For the text-containing cell, return its midpoint in [X, Y] coordinate format. 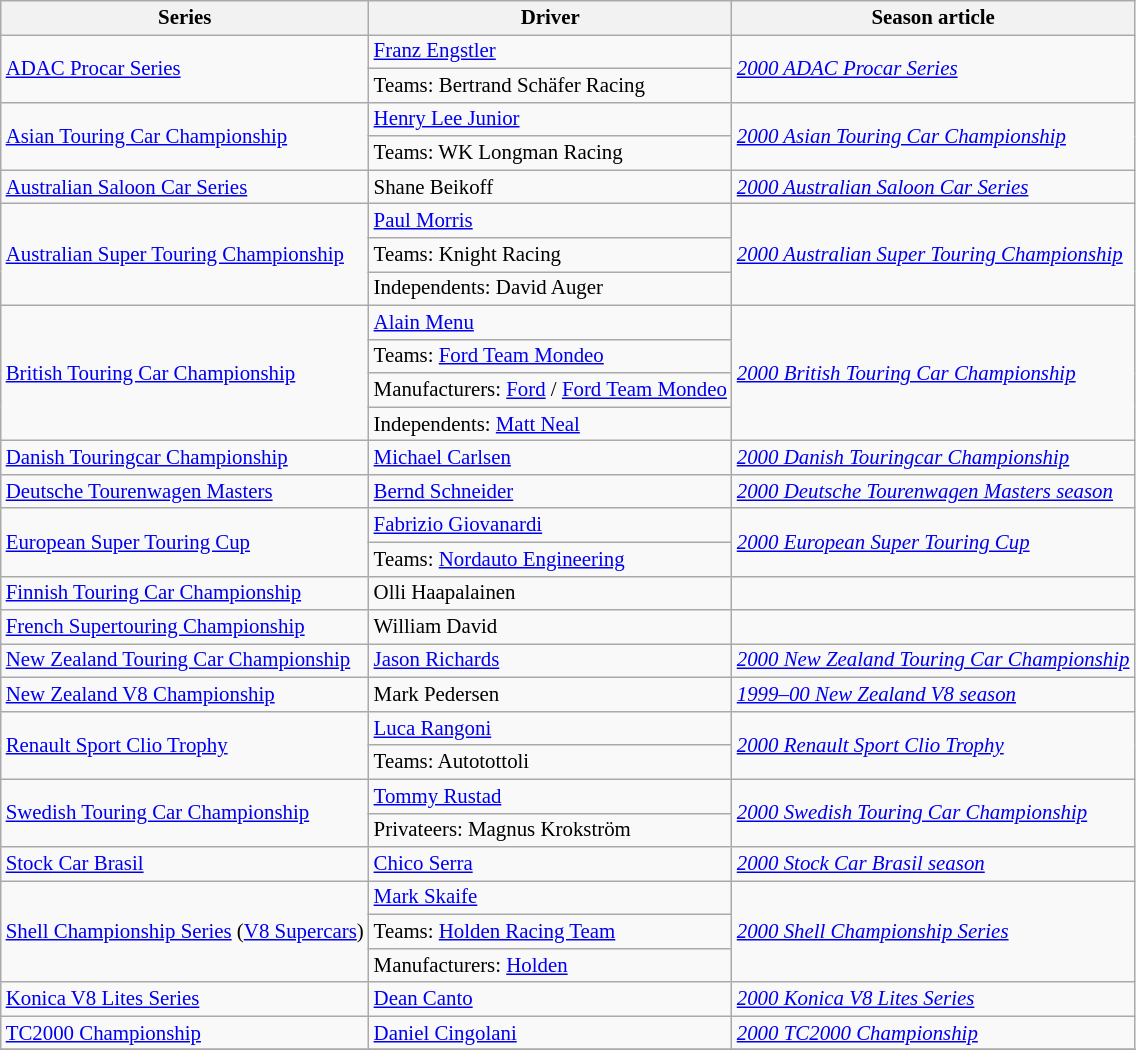
Driver [550, 18]
Konica V8 Lites Series [185, 999]
Franz Engstler [550, 51]
Teams: Holden Racing Team [550, 931]
Australian Saloon Car Series [185, 187]
Paul Morris [550, 221]
Teams: Ford Team Mondeo [550, 356]
Finnish Touring Car Championship [185, 593]
Teams: Bertrand Schäfer Racing [550, 85]
2000 New Zealand Touring Car Championship [934, 661]
Danish Touringcar Championship [185, 458]
2000 Renault Sport Clio Trophy [934, 745]
Asian Touring Car Championship [185, 136]
TC2000 Championship [185, 1033]
Season article [934, 18]
Stock Car Brasil [185, 864]
Tommy Rustad [550, 796]
Chico Serra [550, 864]
Independents: David Auger [550, 288]
Luca Rangoni [550, 728]
William David [550, 627]
Mark Pedersen [550, 695]
Teams: WK Longman Racing [550, 153]
Mark Skaife [550, 898]
Series [185, 18]
Jason Richards [550, 661]
Independents: Matt Neal [550, 424]
European Super Touring Cup [185, 542]
2000 Stock Car Brasil season [934, 864]
2000 Danish Touringcar Championship [934, 458]
2000 Swedish Touring Car Championship [934, 813]
Dean Canto [550, 999]
ADAC Procar Series [185, 68]
Shell Championship Series (V8 Supercars) [185, 932]
Deutsche Tourenwagen Masters [185, 491]
2000 British Touring Car Championship [934, 372]
Bernd Schneider [550, 491]
French Supertouring Championship [185, 627]
Henry Lee Junior [550, 119]
New Zealand Touring Car Championship [185, 661]
2000 Asian Touring Car Championship [934, 136]
2000 Konica V8 Lites Series [934, 999]
Renault Sport Clio Trophy [185, 745]
British Touring Car Championship [185, 372]
Teams: Autotottoli [550, 762]
2000 ADAC Procar Series [934, 68]
Fabrizio Giovanardi [550, 525]
2000 Shell Championship Series [934, 932]
New Zealand V8 Championship [185, 695]
Olli Haapalainen [550, 593]
Australian Super Touring Championship [185, 255]
Daniel Cingolani [550, 1033]
Swedish Touring Car Championship [185, 813]
Manufacturers: Ford / Ford Team Mondeo [550, 390]
2000 Australian Saloon Car Series [934, 187]
Shane Beikoff [550, 187]
Michael Carlsen [550, 458]
2000 Australian Super Touring Championship [934, 255]
Teams: Knight Racing [550, 255]
1999–00 New Zealand V8 season [934, 695]
2000 Deutsche Tourenwagen Masters season [934, 491]
Privateers: Magnus Krokström [550, 830]
2000 European Super Touring Cup [934, 542]
2000 TC2000 Championship [934, 1033]
Teams: Nordauto Engineering [550, 559]
Manufacturers: Holden [550, 965]
Alain Menu [550, 322]
